Return (X, Y) of the center of cell containing provided text 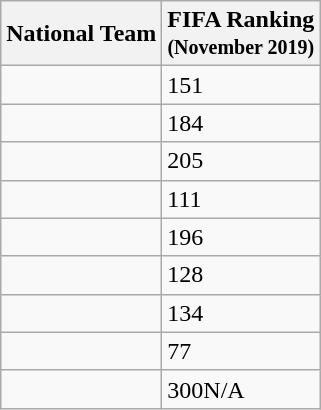
128 (241, 275)
111 (241, 199)
300N/A (241, 389)
196 (241, 237)
National Team (82, 34)
134 (241, 313)
151 (241, 85)
FIFA Ranking(November 2019) (241, 34)
77 (241, 351)
205 (241, 161)
184 (241, 123)
